Output the [X, Y] coordinate of the center of the cell containing the given text.  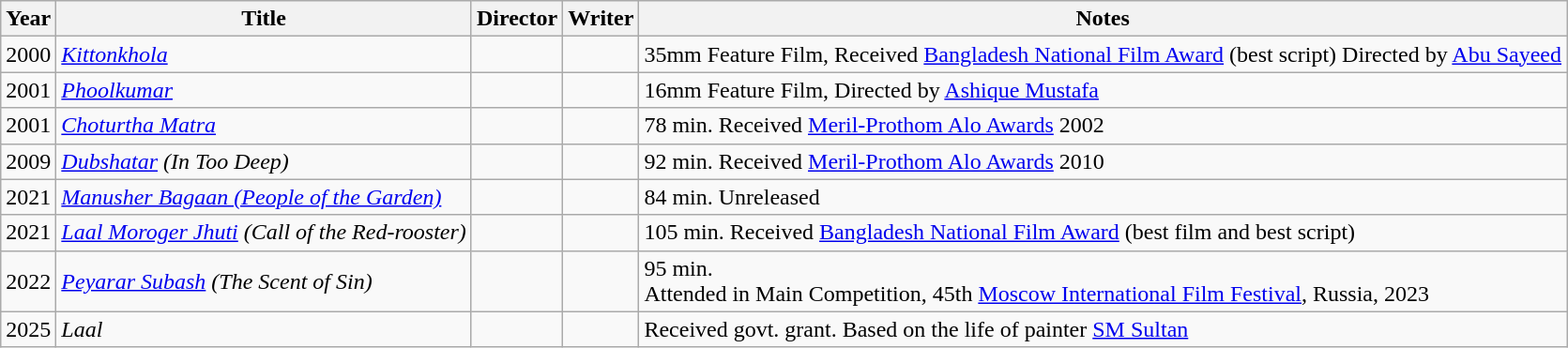
Writer [601, 19]
Notes [1104, 19]
Title [265, 19]
84 min. Unreleased [1104, 197]
Peyarar Subash (The Scent of Sin) [265, 281]
78 min. Received Meril-Prothom Alo Awards 2002 [1104, 126]
2022 [28, 281]
92 min. Received Meril-Prothom Alo Awards 2010 [1104, 161]
35mm Feature Film, Received Bangladesh National Film Award (best script) Directed by Abu Sayeed [1104, 54]
16mm Feature Film, Directed by Ashique Mustafa [1104, 90]
2025 [28, 329]
Year [28, 19]
Laal [265, 329]
Phoolkumar [265, 90]
Dubshatar (In Too Deep) [265, 161]
Received govt. grant. Based on the life of painter SM Sultan [1104, 329]
2009 [28, 161]
Laal Moroger Jhuti (Call of the Red-rooster) [265, 233]
95 min. Attended in Main Competition, 45th Moscow International Film Festival, Russia, 2023 [1104, 281]
Kittonkhola [265, 54]
105 min. Received Bangladesh National Film Award (best film and best script) [1104, 233]
2000 [28, 54]
Director [516, 19]
Choturtha Matra [265, 126]
Manusher Bagaan (People of the Garden) [265, 197]
